Scan for the cell matching the given text and deliver its (x, y) coordinate at center. 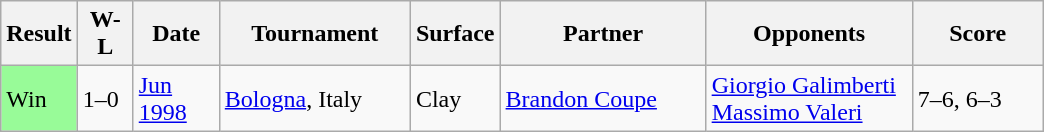
Win (39, 98)
7–6, 6–3 (978, 98)
Bologna, Italy (314, 98)
Jun 1998 (176, 98)
Date (176, 34)
Score (978, 34)
Partner (603, 34)
Giorgio Galimberti Massimo Valeri (809, 98)
Result (39, 34)
Opponents (809, 34)
1–0 (105, 98)
W-L (105, 34)
Tournament (314, 34)
Surface (455, 34)
Brandon Coupe (603, 98)
Clay (455, 98)
